Return (x, y) of the center of cell containing provided text 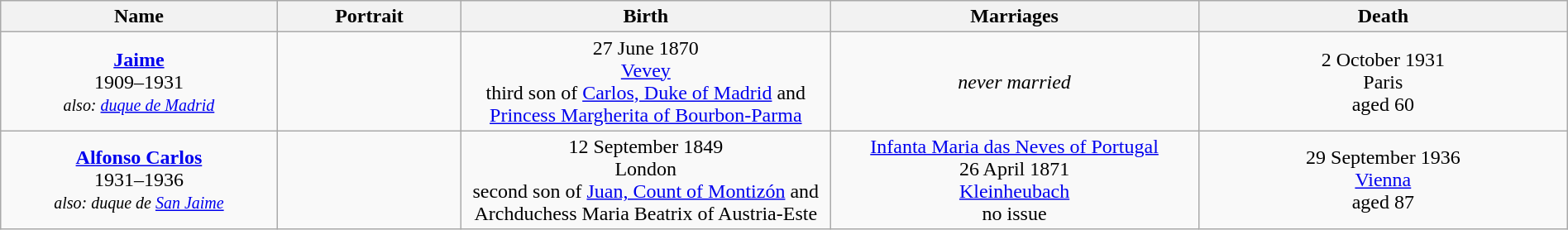
Jaime1909–1931also: duque de Madrid (139, 81)
Birth (646, 17)
Portrait (369, 17)
27 June 1870Veveythird son of Carlos, Duke of Madrid and Princess Margherita of Bourbon-Parma (646, 81)
Marriages (1015, 17)
Infanta Maria das Neves of Portugal26 April 1871Kleinheubachno issue (1015, 180)
never married (1015, 81)
Death (1383, 17)
29 September 1936Viennaaged 87 (1383, 180)
2 October 1931Parisaged 60 (1383, 81)
12 September 1849Londonsecond son of Juan, Count of Montizón and Archduchess Maria Beatrix of Austria-Este (646, 180)
Name (139, 17)
Alfonso Carlos1931–1936also: duque de San Jaime (139, 180)
